Determine the [x, y] coordinate at the center of the cell enclosing the given text.  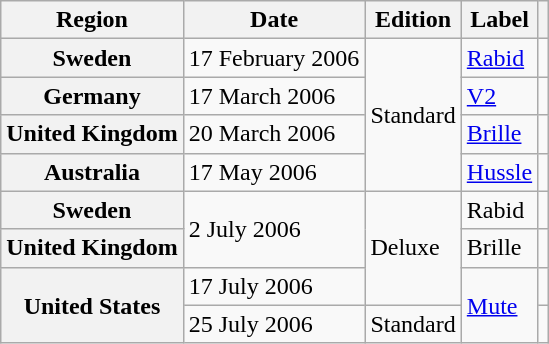
Deluxe [413, 248]
United States [92, 305]
Mute [499, 305]
17 March 2006 [274, 96]
17 February 2006 [274, 58]
17 May 2006 [274, 172]
25 July 2006 [274, 324]
Germany [92, 96]
Label [499, 20]
20 March 2006 [274, 134]
Date [274, 20]
Edition [413, 20]
Region [92, 20]
2 July 2006 [274, 229]
17 July 2006 [274, 286]
Australia [92, 172]
V2 [499, 96]
Hussle [499, 172]
